Provide the [X, Y] coordinate of the cell's center where the given text is located.  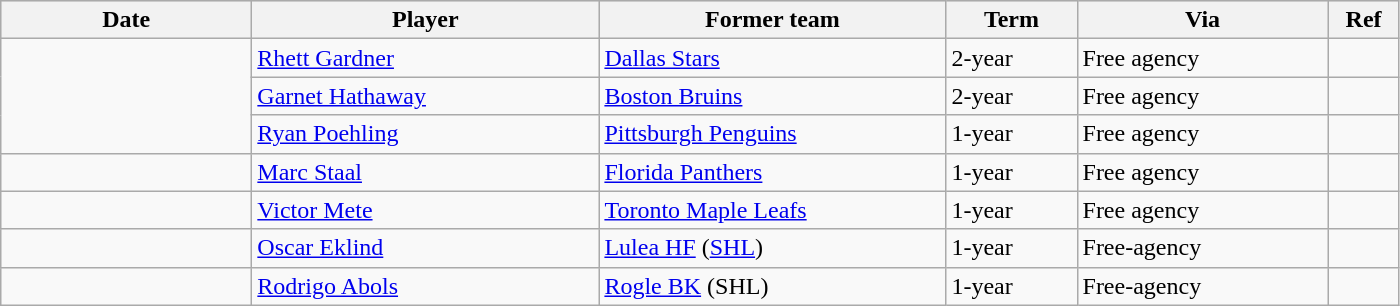
Garnet Hathaway [426, 96]
Lulea HF (SHL) [772, 248]
Boston Bruins [772, 96]
Rodrigo Abols [426, 286]
Ref [1364, 20]
Player [426, 20]
Pittsburgh Penguins [772, 134]
Toronto Maple Leafs [772, 210]
Date [126, 20]
Florida Panthers [772, 172]
Former team [772, 20]
Term [1012, 20]
Oscar Eklind [426, 248]
Via [1202, 20]
Rhett Gardner [426, 58]
Victor Mete [426, 210]
Ryan Poehling [426, 134]
Rogle BK (SHL) [772, 286]
Marc Staal [426, 172]
Dallas Stars [772, 58]
